Identify which cell holds the provided text, then report its [x, y] central coordinate. 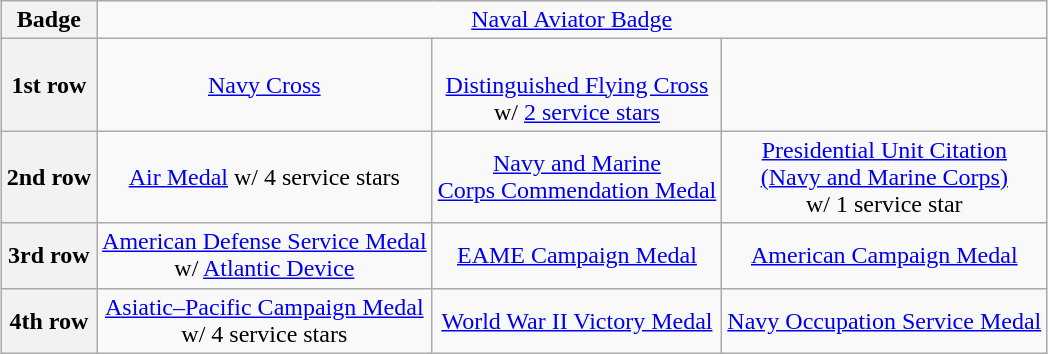
Air Medal w/ 4 service stars [265, 177]
American Defense Service Medal w/ Atlantic Device [265, 256]
American Campaign Medal [884, 256]
Distinguished Flying Crossw/ 2 service stars [577, 85]
World War II Victory Medal [577, 320]
Badge [48, 20]
Naval Aviator Badge [572, 20]
EAME Campaign Medal [577, 256]
4th row [48, 320]
3rd row [48, 256]
Presidential Unit Citation (Navy and Marine Corps)w/ 1 service star [884, 177]
1st row [48, 85]
2nd row [48, 177]
Navy Occupation Service Medal [884, 320]
Navy and Marine Corps Commendation Medal [577, 177]
Asiatic–Pacific Campaign Medal w/ 4 service stars [265, 320]
Navy Cross [265, 85]
